Provide the [X, Y] coordinate of the cell's center where the given text is located.  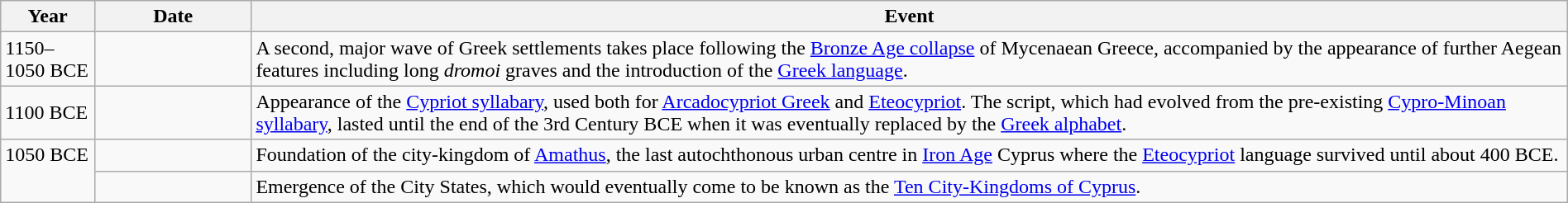
Year [48, 17]
Event [910, 17]
1100 BCE [48, 112]
1150–1050 BCE [48, 59]
1050 BCE [48, 171]
Emergence of the City States, which would eventually come to be known as the Ten City-Kingdoms of Cyprus. [910, 186]
Date [172, 17]
